Pinpoint the cell where the given text exists, returning its (X, Y) midpoint coordinate. 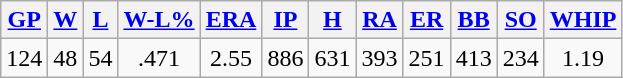
54 (100, 58)
H (332, 20)
124 (24, 58)
ER (426, 20)
W (66, 20)
251 (426, 58)
234 (520, 58)
393 (380, 58)
BB (474, 20)
1.19 (583, 58)
GP (24, 20)
W-L% (159, 20)
ERA (231, 20)
2.55 (231, 58)
WHIP (583, 20)
886 (286, 58)
.471 (159, 58)
48 (66, 58)
L (100, 20)
IP (286, 20)
RA (380, 20)
SO (520, 20)
413 (474, 58)
631 (332, 58)
